Output the (X, Y) coordinate of the center of the cell containing the given text.  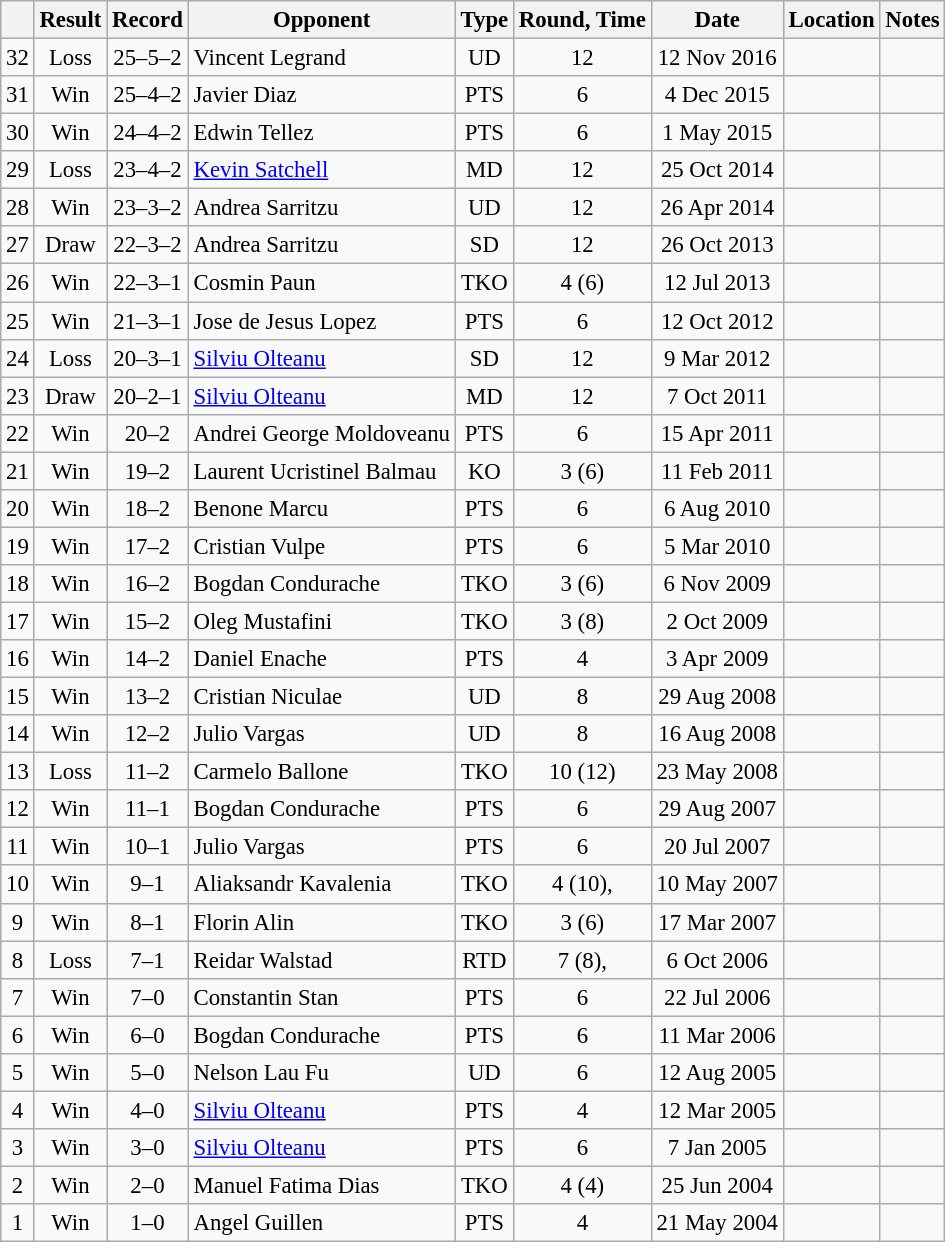
Carmelo Ballone (322, 772)
Nelson Lau Fu (322, 1073)
15 (18, 697)
Result (70, 20)
14 (18, 734)
20 (18, 509)
12 Jul 2013 (717, 283)
Edwin Tellez (322, 133)
12–2 (148, 734)
30 (18, 133)
26 Oct 2013 (717, 245)
Constantin Stan (322, 997)
20 Jul 2007 (717, 847)
11 Mar 2006 (717, 1035)
17 Mar 2007 (717, 922)
20–2–1 (148, 396)
Benone Marcu (322, 509)
15 Apr 2011 (717, 433)
25 Oct 2014 (717, 170)
Record (148, 20)
14–2 (148, 659)
5–0 (148, 1073)
Cristian Vulpe (322, 546)
24 (18, 358)
25 (18, 321)
10–1 (148, 847)
17–2 (148, 546)
11–1 (148, 809)
23 May 2008 (717, 772)
KO (484, 471)
10 May 2007 (717, 885)
11 (18, 847)
9 Mar 2012 (717, 358)
24–4–2 (148, 133)
Florin Alin (322, 922)
16 Aug 2008 (717, 734)
Type (484, 20)
15–2 (148, 621)
Date (717, 20)
29 Aug 2008 (717, 697)
12 Oct 2012 (717, 321)
Manuel Fatima Dias (322, 1185)
7–1 (148, 960)
7 Oct 2011 (717, 396)
Jose de Jesus Lopez (322, 321)
2 Oct 2009 (717, 621)
3–0 (148, 1148)
Andrei George Moldoveanu (322, 433)
32 (18, 58)
21 May 2004 (717, 1223)
20–2 (148, 433)
18–2 (148, 509)
10 (18, 885)
2–0 (148, 1185)
16 (18, 659)
Angel Guillen (322, 1223)
26 (18, 283)
Notes (912, 20)
11–2 (148, 772)
2 (18, 1185)
26 Apr 2014 (717, 208)
27 (18, 245)
4 Dec 2015 (717, 95)
Vincent Legrand (322, 58)
4 (6) (583, 283)
6 Oct 2006 (717, 960)
Round, Time (583, 20)
Daniel Enache (322, 659)
9–1 (148, 885)
16–2 (148, 584)
8–1 (148, 922)
4 (4) (583, 1185)
Oleg Mustafini (322, 621)
4 (10), (583, 885)
7 (18, 997)
Cristian Niculae (322, 697)
21 (18, 471)
12 Mar 2005 (717, 1110)
Reidar Walstad (322, 960)
7 (8), (583, 960)
23–3–2 (148, 208)
23–4–2 (148, 170)
6 Nov 2009 (717, 584)
1–0 (148, 1223)
7–0 (148, 997)
Opponent (322, 20)
22–3–1 (148, 283)
21–3–1 (148, 321)
Kevin Satchell (322, 170)
6 Aug 2010 (717, 509)
Laurent Ucristinel Balmau (322, 471)
13 (18, 772)
Location (832, 20)
1 (18, 1223)
3 Apr 2009 (717, 659)
Cosmin Paun (322, 283)
3 (18, 1148)
Javier Diaz (322, 95)
19 (18, 546)
25–4–2 (148, 95)
10 (12) (583, 772)
22 Jul 2006 (717, 997)
22 (18, 433)
5 (18, 1073)
RTD (484, 960)
Aliaksandr Kavalenia (322, 885)
3 (8) (583, 621)
4–0 (148, 1110)
11 Feb 2011 (717, 471)
13–2 (148, 697)
23 (18, 396)
18 (18, 584)
29 (18, 170)
7 Jan 2005 (717, 1148)
9 (18, 922)
25 Jun 2004 (717, 1185)
31 (18, 95)
22–3–2 (148, 245)
6–0 (148, 1035)
17 (18, 621)
5 Mar 2010 (717, 546)
1 May 2015 (717, 133)
12 Aug 2005 (717, 1073)
25–5–2 (148, 58)
28 (18, 208)
19–2 (148, 471)
12 Nov 2016 (717, 58)
29 Aug 2007 (717, 809)
20–3–1 (148, 358)
